Scan for the cell matching the given text and deliver its [X, Y] coordinate at center. 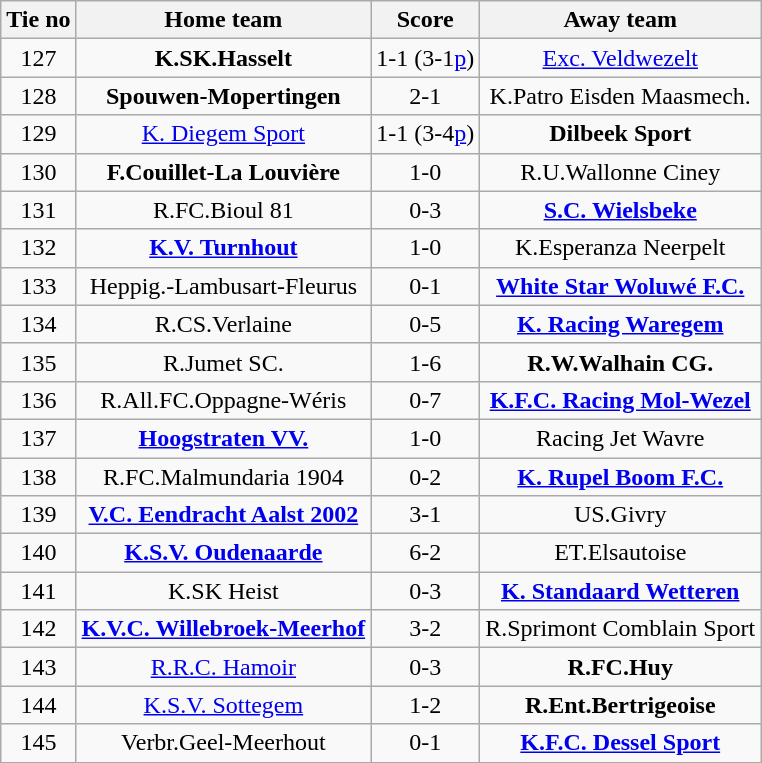
142 [38, 629]
133 [38, 286]
143 [38, 667]
R.All.FC.Oppagne-Wéris [224, 400]
Hoogstraten VV. [224, 438]
K.Patro Eisden Maasmech. [620, 96]
138 [38, 477]
K.SK Heist [224, 591]
145 [38, 743]
0-5 [426, 324]
0-7 [426, 400]
Home team [224, 20]
R.Ent.Bertrigeoise [620, 705]
S.C. Wielsbeke [620, 210]
K.V.C. Willebroek-Meerhof [224, 629]
139 [38, 515]
134 [38, 324]
K.F.C. Dessel Sport [620, 743]
Away team [620, 20]
127 [38, 58]
K.Esperanza Neerpelt [620, 248]
Verbr.Geel-Meerhout [224, 743]
R.Sprimont Comblain Sport [620, 629]
R.FC.Huy [620, 667]
135 [38, 362]
R.R.C. Hamoir [224, 667]
R.FC.Bioul 81 [224, 210]
K.V. Turnhout [224, 248]
137 [38, 438]
Heppig.-Lambusart-Fleurus [224, 286]
Score [426, 20]
V.C. Eendracht Aalst 2002 [224, 515]
R.CS.Verlaine [224, 324]
131 [38, 210]
140 [38, 553]
K.SK.Hasselt [224, 58]
K. Racing Waregem [620, 324]
ET.Elsautoise [620, 553]
R.Jumet SC. [224, 362]
132 [38, 248]
White Star Woluwé F.C. [620, 286]
3-2 [426, 629]
K.S.V. Sottegem [224, 705]
R.W.Walhain CG. [620, 362]
Racing Jet Wavre [620, 438]
1-6 [426, 362]
Exc. Veldwezelt [620, 58]
Dilbeek Sport [620, 134]
K. Diegem Sport [224, 134]
K.S.V. Oudenaarde [224, 553]
R.FC.Malmundaria 1904 [224, 477]
1-2 [426, 705]
129 [38, 134]
Tie no [38, 20]
K. Standaard Wetteren [620, 591]
1-1 (3-1p) [426, 58]
0-2 [426, 477]
2-1 [426, 96]
136 [38, 400]
Spouwen-Mopertingen [224, 96]
6-2 [426, 553]
K.F.C. Racing Mol-Wezel [620, 400]
F.Couillet-La Louvière [224, 172]
3-1 [426, 515]
130 [38, 172]
1-1 (3-4p) [426, 134]
128 [38, 96]
144 [38, 705]
K. Rupel Boom F.C. [620, 477]
US.Givry [620, 515]
R.U.Wallonne Ciney [620, 172]
141 [38, 591]
